Search for the cell housing the specified text and yield its (x, y) center coordinate. 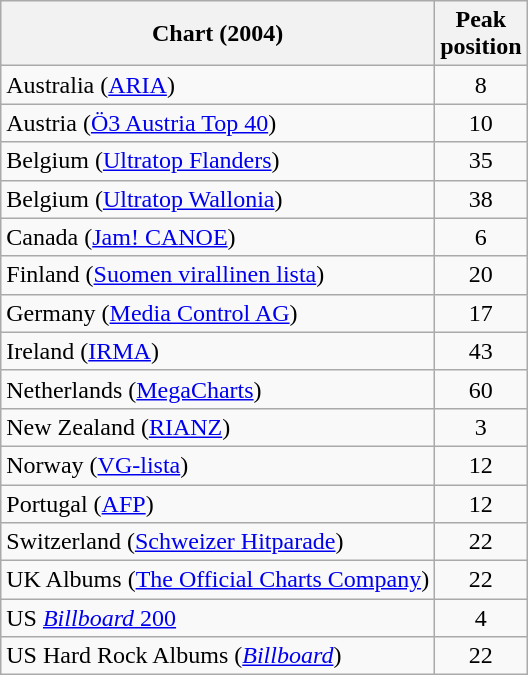
Canada (Jam! CANOE) (218, 237)
17 (481, 313)
UK Albums (The Official Charts Company) (218, 580)
Belgium (Ultratop Wallonia) (218, 199)
US Billboard 200 (218, 618)
38 (481, 199)
8 (481, 85)
Australia (ARIA) (218, 85)
Finland (Suomen virallinen lista) (218, 275)
60 (481, 389)
Netherlands (MegaCharts) (218, 389)
43 (481, 351)
Ireland (IRMA) (218, 351)
3 (481, 427)
Peakposition (481, 34)
4 (481, 618)
New Zealand (RIANZ) (218, 427)
10 (481, 123)
Norway (VG-lista) (218, 465)
Switzerland (Schweizer Hitparade) (218, 542)
Germany (Media Control AG) (218, 313)
35 (481, 161)
Belgium (Ultratop Flanders) (218, 161)
6 (481, 237)
20 (481, 275)
Portugal (AFP) (218, 503)
US Hard Rock Albums (Billboard) (218, 656)
Chart (2004) (218, 34)
Austria (Ö3 Austria Top 40) (218, 123)
